Scan for the cell matching the given text and deliver its (X, Y) coordinate at center. 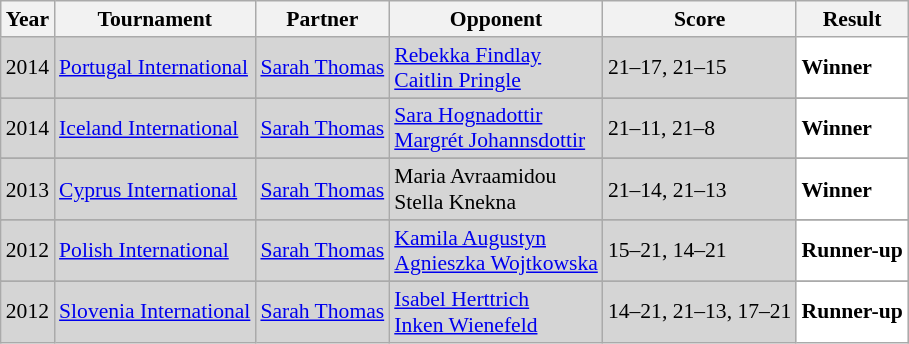
Sara Hognadottir Margrét Johannsdottir (496, 128)
Isabel Herttrich Inken Wienefeld (496, 312)
Partner (322, 19)
Year (28, 19)
Score (700, 19)
14–21, 21–13, 17–21 (700, 312)
Portugal International (154, 68)
Rebekka Findlay Caitlin Pringle (496, 68)
21–11, 21–8 (700, 128)
21–17, 21–15 (700, 68)
Slovenia International (154, 312)
Tournament (154, 19)
Kamila Augustyn Agnieszka Wojtkowska (496, 250)
21–14, 21–13 (700, 190)
Maria Avraamidou Stella Knekna (496, 190)
Polish International (154, 250)
Opponent (496, 19)
15–21, 14–21 (700, 250)
Cyprus International (154, 190)
Iceland International (154, 128)
Result (852, 19)
2013 (28, 190)
